Return (x, y) of the center of cell containing provided text 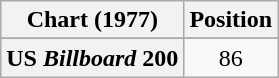
US Billboard 200 (92, 58)
Chart (1977) (92, 20)
Position (231, 20)
86 (231, 58)
